From the cell containing the given text, extract its center point as (X, Y) coordinate. 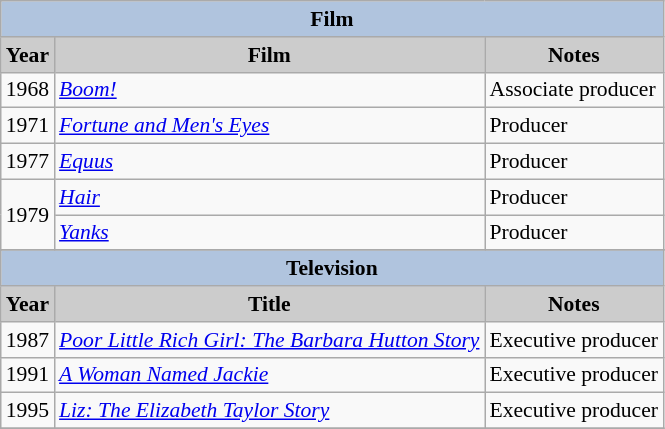
Boom! (269, 90)
A Woman Named Jackie (269, 375)
Yanks (269, 233)
1971 (28, 126)
1991 (28, 375)
Liz: The Elizabeth Taylor Story (269, 411)
1977 (28, 162)
1995 (28, 411)
Associate producer (574, 90)
Fortune and Men's Eyes (269, 126)
1968 (28, 90)
Hair (269, 197)
Poor Little Rich Girl: The Barbara Hutton Story (269, 340)
1979 (28, 214)
1987 (28, 340)
Title (269, 304)
Television (332, 269)
Equus (269, 162)
